Locate the cell with the specified text and output its (X, Y) center coordinate. 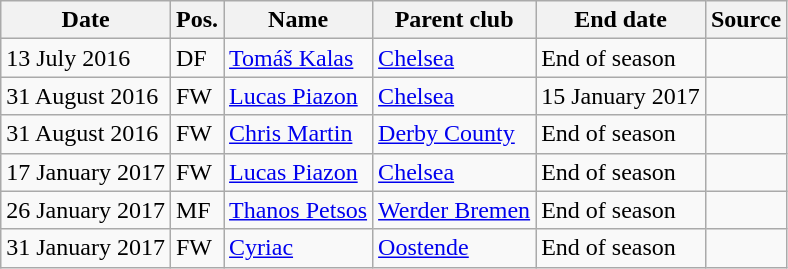
Oostende (454, 248)
26 January 2017 (86, 210)
Cyriac (298, 248)
DF (196, 58)
Tomáš Kalas (298, 58)
Name (298, 20)
MF (196, 210)
17 January 2017 (86, 172)
Pos. (196, 20)
31 January 2017 (86, 248)
End date (621, 20)
Parent club (454, 20)
Werder Bremen (454, 210)
Derby County (454, 134)
Date (86, 20)
15 January 2017 (621, 96)
Source (746, 20)
Thanos Petsos (298, 210)
Chris Martin (298, 134)
13 July 2016 (86, 58)
